Extract the (x, y) coordinate from the center of the cell holding the provided text.  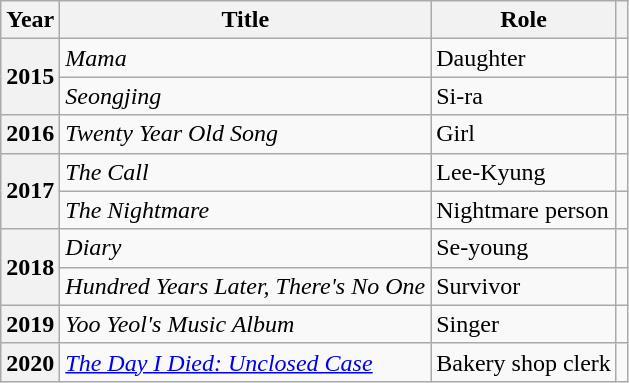
Hundred Years Later, There's No One (246, 286)
2016 (30, 134)
Girl (524, 134)
Seongjing (246, 96)
2017 (30, 191)
Se-young (524, 248)
Daughter (524, 58)
Title (246, 20)
Yoo Yeol's Music Album (246, 324)
The Call (246, 172)
Singer (524, 324)
Survivor (524, 286)
2015 (30, 77)
The Day I Died: Unclosed Case (246, 362)
2020 (30, 362)
Year (30, 20)
Role (524, 20)
2019 (30, 324)
Twenty Year Old Song (246, 134)
The Nightmare (246, 210)
Si-ra (524, 96)
Lee-Kyung (524, 172)
Nightmare person (524, 210)
Mama (246, 58)
2018 (30, 267)
Bakery shop clerk (524, 362)
Diary (246, 248)
